Identify which cell holds the provided text, then report its [X, Y] central coordinate. 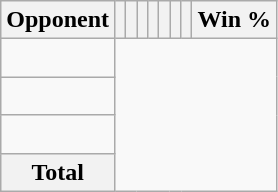
Total [58, 172]
Win % [234, 20]
Opponent [58, 20]
